Provide the (X, Y) coordinate of the cell's center where the given text is located.  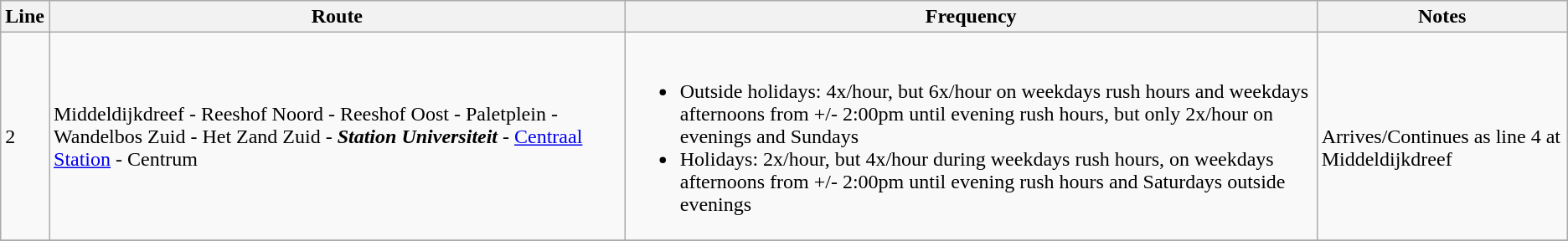
Route (337, 17)
Frequency (971, 17)
Middeldijkdreef - Reeshof Noord - Reeshof Oost - Paletplein - Wandelbos Zuid - Het Zand Zuid - Station Universiteit - Centraal Station - Centrum (337, 136)
2 (25, 136)
Notes (1442, 17)
Line (25, 17)
Arrives/Continues as line 4 at Middeldijkdreef (1442, 136)
